Extract the [x, y] coordinate from the center of the cell holding the provided text.  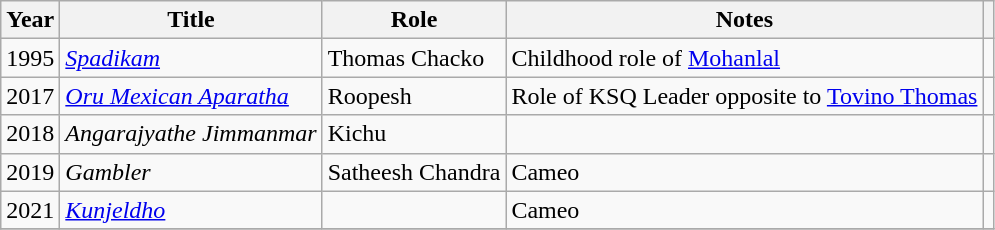
Oru Mexican Aparatha [191, 96]
2019 [30, 172]
2017 [30, 96]
Role of KSQ Leader opposite to Tovino Thomas [744, 96]
Role [414, 20]
2018 [30, 134]
1995 [30, 58]
Year [30, 20]
2021 [30, 210]
Childhood role of Mohanlal [744, 58]
Gambler [191, 172]
Roopesh [414, 96]
Kunjeldho [191, 210]
Thomas Chacko [414, 58]
Angarajyathe Jimmanmar [191, 134]
Satheesh Chandra [414, 172]
Title [191, 20]
Notes [744, 20]
Kichu [414, 134]
Spadikam [191, 58]
